Capture the cell that displays the provided text and extract its (X, Y) central coordinate. 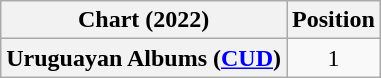
1 (334, 58)
Chart (2022) (144, 20)
Position (334, 20)
Uruguayan Albums (CUD) (144, 58)
